Detect which cell encompasses the target text, then output its [x, y] center coordinate. 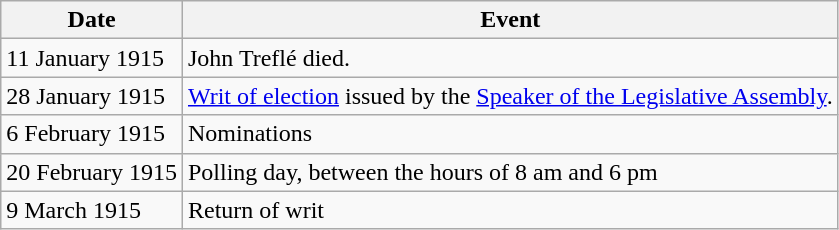
9 March 1915 [92, 210]
John Treflé died. [510, 58]
Nominations [510, 134]
Event [510, 20]
Polling day, between the hours of 8 am and 6 pm [510, 172]
6 February 1915 [92, 134]
11 January 1915 [92, 58]
Date [92, 20]
Writ of election issued by the Speaker of the Legislative Assembly. [510, 96]
28 January 1915 [92, 96]
20 February 1915 [92, 172]
Return of writ [510, 210]
